Capture the cell that displays the provided text and extract its [X, Y] central coordinate. 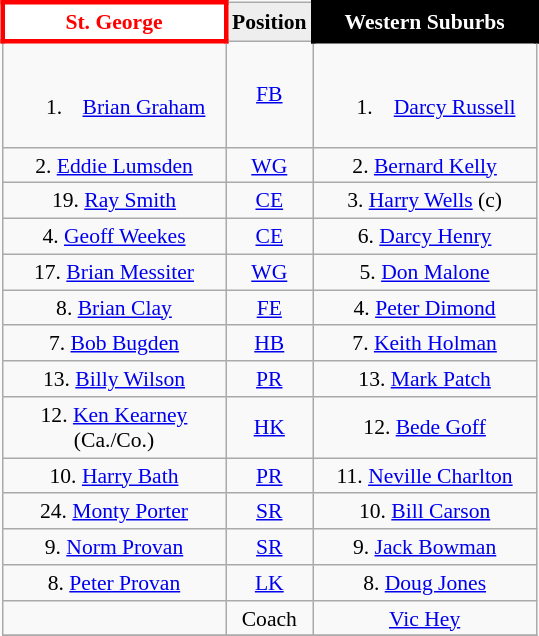
10. Harry Bath [114, 476]
Western Suburbs [424, 22]
24. Monty Porter [114, 511]
19. Ray Smith [114, 201]
9. Norm Provan [114, 547]
12. Ken Kearney (Ca./Co.) [114, 428]
12. Bede Goff [424, 428]
17. Brian Messiter [114, 272]
FE [270, 308]
7. Bob Bugden [114, 343]
4. Geoff Weekes [114, 237]
FB [270, 94]
8. Doug Jones [424, 583]
3. Harry Wells (c) [424, 201]
13. Billy Wilson [114, 379]
2. Bernard Kelly [424, 165]
HK [270, 428]
Position [270, 22]
13. Mark Patch [424, 379]
HB [270, 343]
7. Keith Holman [424, 343]
St. George [114, 22]
Vic Hey [424, 618]
10. Bill Carson [424, 511]
LK [270, 583]
8. Brian Clay [114, 308]
5. Don Malone [424, 272]
6. Darcy Henry [424, 237]
8. Peter Provan [114, 583]
Brian Graham [114, 94]
Coach [270, 618]
4. Peter Dimond [424, 308]
11. Neville Charlton [424, 476]
Darcy Russell [424, 94]
2. Eddie Lumsden [114, 165]
9. Jack Bowman [424, 547]
